Detect which cell encompasses the target text, then output its (x, y) center coordinate. 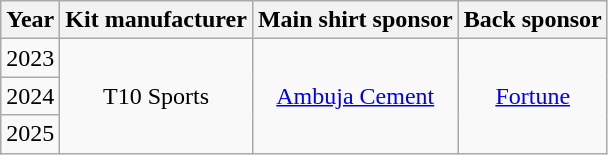
2024 (30, 96)
Main shirt sponsor (355, 20)
Kit manufacturer (156, 20)
Year (30, 20)
Fortune (532, 96)
2025 (30, 134)
T10 Sports (156, 96)
Back sponsor (532, 20)
Ambuja Cement (355, 96)
2023 (30, 58)
